Search for the cell housing the specified text and yield its (X, Y) center coordinate. 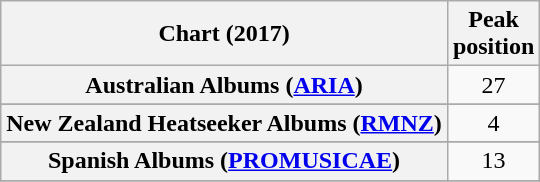
13 (493, 161)
New Zealand Heatseeker Albums (RMNZ) (224, 123)
27 (493, 85)
Spanish Albums (PROMUSICAE) (224, 161)
Australian Albums (ARIA) (224, 85)
Peak position (493, 34)
Chart (2017) (224, 34)
4 (493, 123)
